Locate the cell with the specified text and output its (x, y) center coordinate. 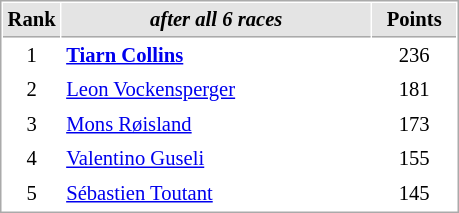
Sébastien Toutant (216, 194)
Rank (32, 20)
2 (32, 90)
1 (32, 56)
181 (414, 90)
3 (32, 124)
236 (414, 56)
4 (32, 158)
Leon Vockensperger (216, 90)
Points (414, 20)
145 (414, 194)
Valentino Guseli (216, 158)
Mons Røisland (216, 124)
173 (414, 124)
5 (32, 194)
155 (414, 158)
Tiarn Collins (216, 56)
after all 6 races (216, 20)
